Identify which cell holds the provided text, then report its (X, Y) central coordinate. 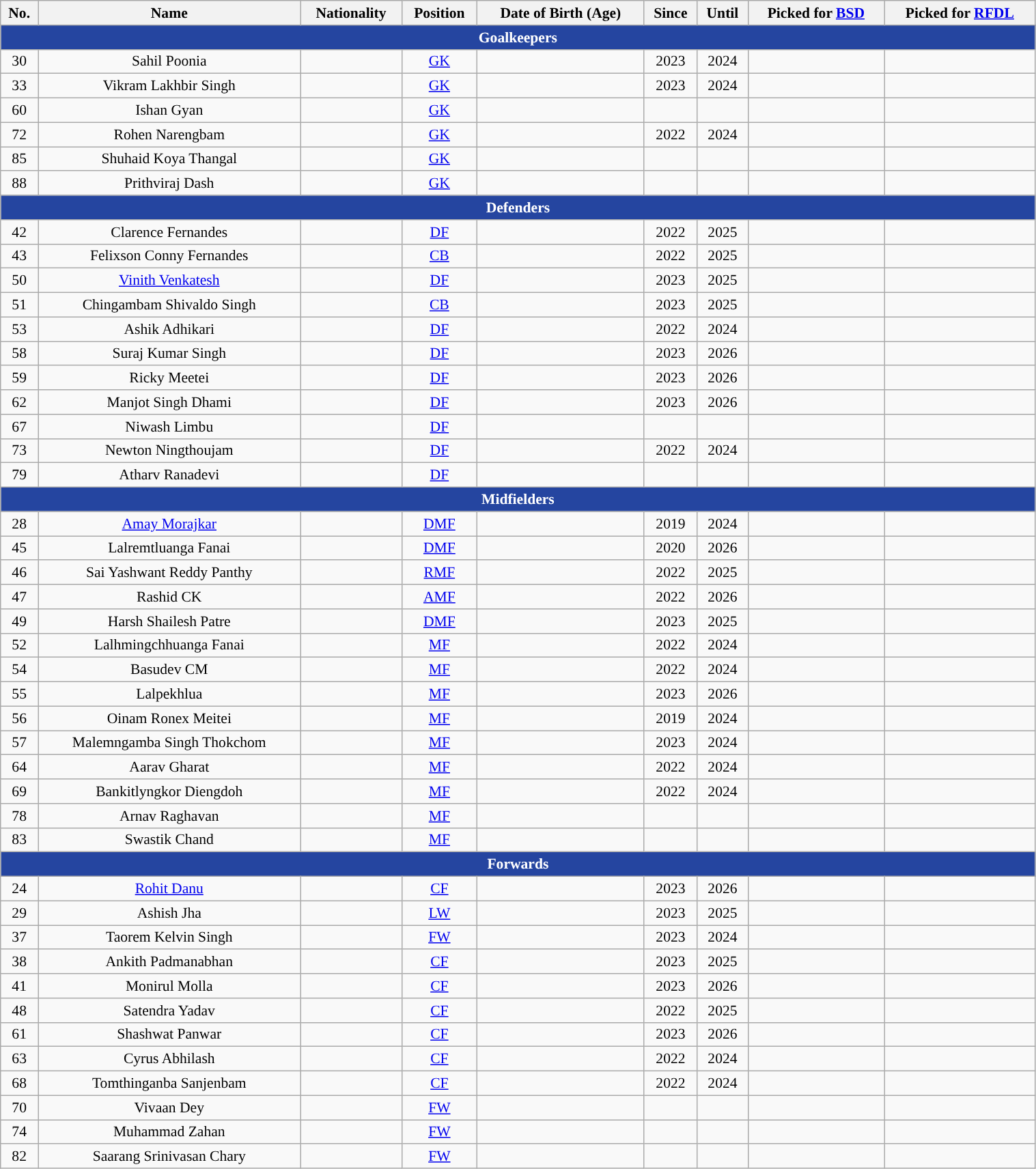
57 (19, 743)
37 (19, 938)
Arnav Raghavan (169, 816)
70 (19, 1108)
Shashwat Panwar (169, 1034)
Since (671, 13)
47 (19, 597)
Malemngamba Singh Thokchom (169, 743)
50 (19, 281)
88 (19, 184)
Date of Birth (Age) (561, 13)
LW (440, 913)
Manjot Singh Dhami (169, 402)
Ishan Gyan (169, 111)
Atharv Ranadevi (169, 475)
Swastik Chand (169, 840)
Suraj Kumar Singh (169, 354)
Saarang Srinivasan Chary (169, 1157)
45 (19, 548)
43 (19, 256)
67 (19, 427)
42 (19, 232)
58 (19, 354)
Monirul Molla (169, 986)
38 (19, 962)
64 (19, 767)
Bankitlyngkor Diengdoh (169, 791)
Muhammad Zahan (169, 1132)
56 (19, 718)
73 (19, 451)
Name (169, 13)
29 (19, 913)
33 (19, 86)
Sai Yashwant Reddy Panthy (169, 573)
Prithviraj Dash (169, 184)
79 (19, 475)
Position (440, 13)
60 (19, 111)
28 (19, 524)
Newton Ningthoujam (169, 451)
61 (19, 1034)
Picked for RFDL (960, 13)
69 (19, 791)
Taorem Kelvin Singh (169, 938)
51 (19, 305)
Rashid CK (169, 597)
Basudev CM (169, 670)
Shuhaid Koya Thangal (169, 159)
55 (19, 694)
Rohen Narengbam (169, 135)
Goalkeepers (518, 38)
Midfielders (518, 500)
Niwash Limbu (169, 427)
63 (19, 1059)
Vivaan Dey (169, 1108)
41 (19, 986)
62 (19, 402)
49 (19, 621)
Aarav Gharat (169, 767)
Ricky Meetei (169, 378)
74 (19, 1132)
Harsh Shailesh Patre (169, 621)
Amay Morajkar (169, 524)
No. (19, 13)
Ashik Adhikari (169, 329)
59 (19, 378)
Nationality (351, 13)
Lalpekhlua (169, 694)
Until (723, 13)
AMF (440, 597)
Cyrus Abhilash (169, 1059)
Forwards (518, 864)
53 (19, 329)
85 (19, 159)
Chingambam Shivaldo Singh (169, 305)
54 (19, 670)
Rohit Danu (169, 889)
RMF (440, 573)
Defenders (518, 208)
78 (19, 816)
52 (19, 645)
Lalremtluanga Fanai (169, 548)
46 (19, 573)
Vikram Lakhbir Singh (169, 86)
Sahil Poonia (169, 61)
Tomthinganba Sanjenbam (169, 1084)
30 (19, 61)
72 (19, 135)
68 (19, 1084)
82 (19, 1157)
Felixson Conny Fernandes (169, 256)
83 (19, 840)
Ankith Padmanabhan (169, 962)
Ashish Jha (169, 913)
24 (19, 889)
48 (19, 1011)
Satendra Yadav (169, 1011)
Picked for BSD (815, 13)
Oinam Ronex Meitei (169, 718)
2020 (671, 548)
Vinith Venkatesh (169, 281)
Lalhmingchhuanga Fanai (169, 645)
Clarence Fernandes (169, 232)
